Determine the [x, y] coordinate at the center of the cell enclosing the given text.  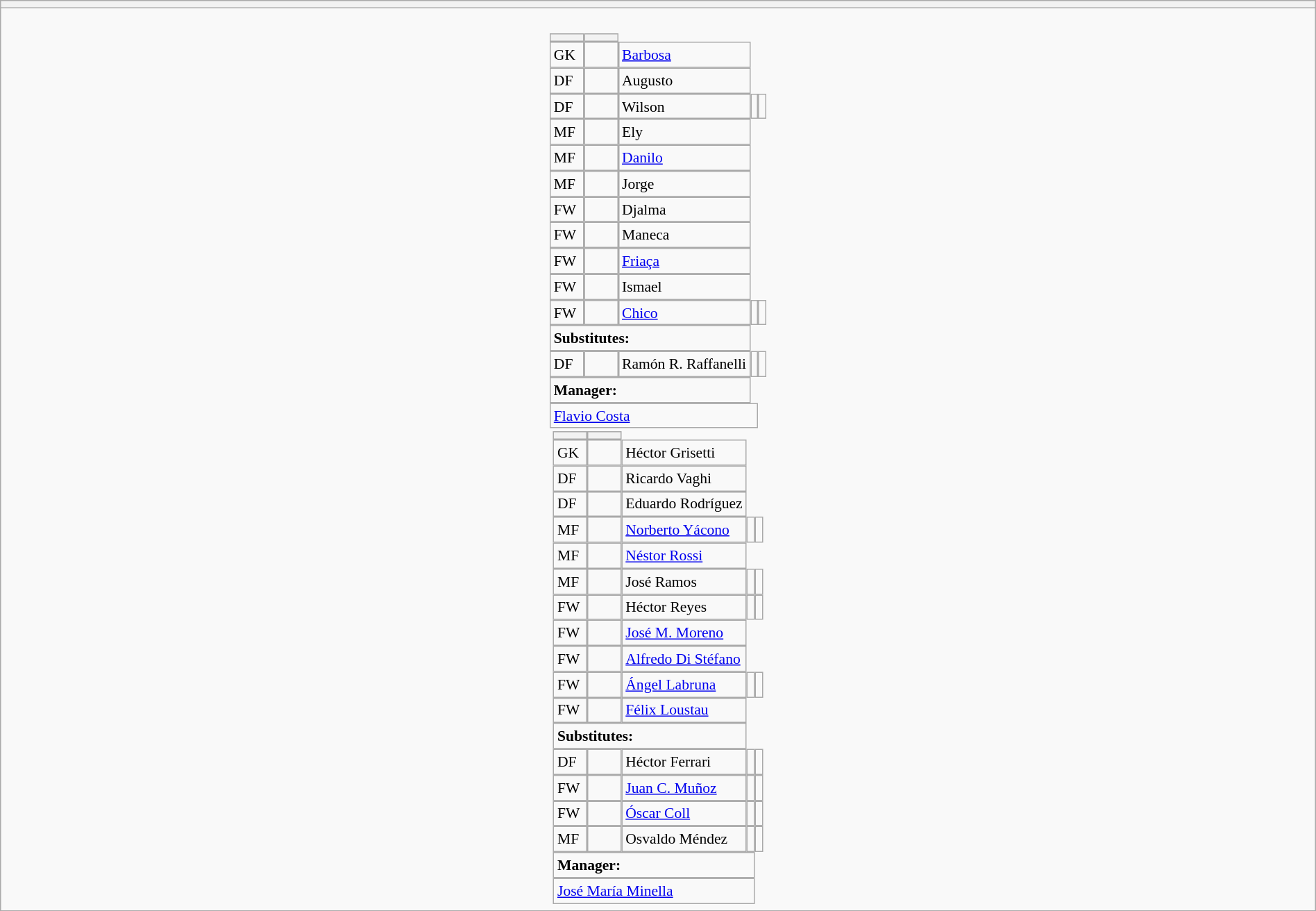
Ricardo Vaghi [684, 478]
Óscar Coll [684, 814]
Ángel Labruna [684, 685]
Jorge [684, 183]
Wilson [684, 107]
Eduardo Rodríguez [684, 504]
Barbosa [684, 54]
Djalma [684, 210]
Ramón R. Raffanelli [684, 364]
Friaça [684, 261]
José María Minella [654, 890]
José M. Moreno [684, 633]
Alfredo Di Stéfano [684, 658]
Ely [684, 132]
Héctor Grisetti [684, 453]
Héctor Reyes [684, 607]
Augusto [684, 81]
Juan C. Muñoz [684, 787]
José Ramos [684, 582]
Héctor Ferrari [684, 762]
Flavio Costa [654, 415]
Félix Loustau [684, 710]
Osvaldo Méndez [684, 839]
Danilo [684, 158]
Norberto Yácono [684, 529]
Ismael [684, 286]
Chico [684, 312]
Maneca [684, 235]
Néstor Rossi [684, 555]
